For the text-containing cell, return its midpoint in [X, Y] coordinate format. 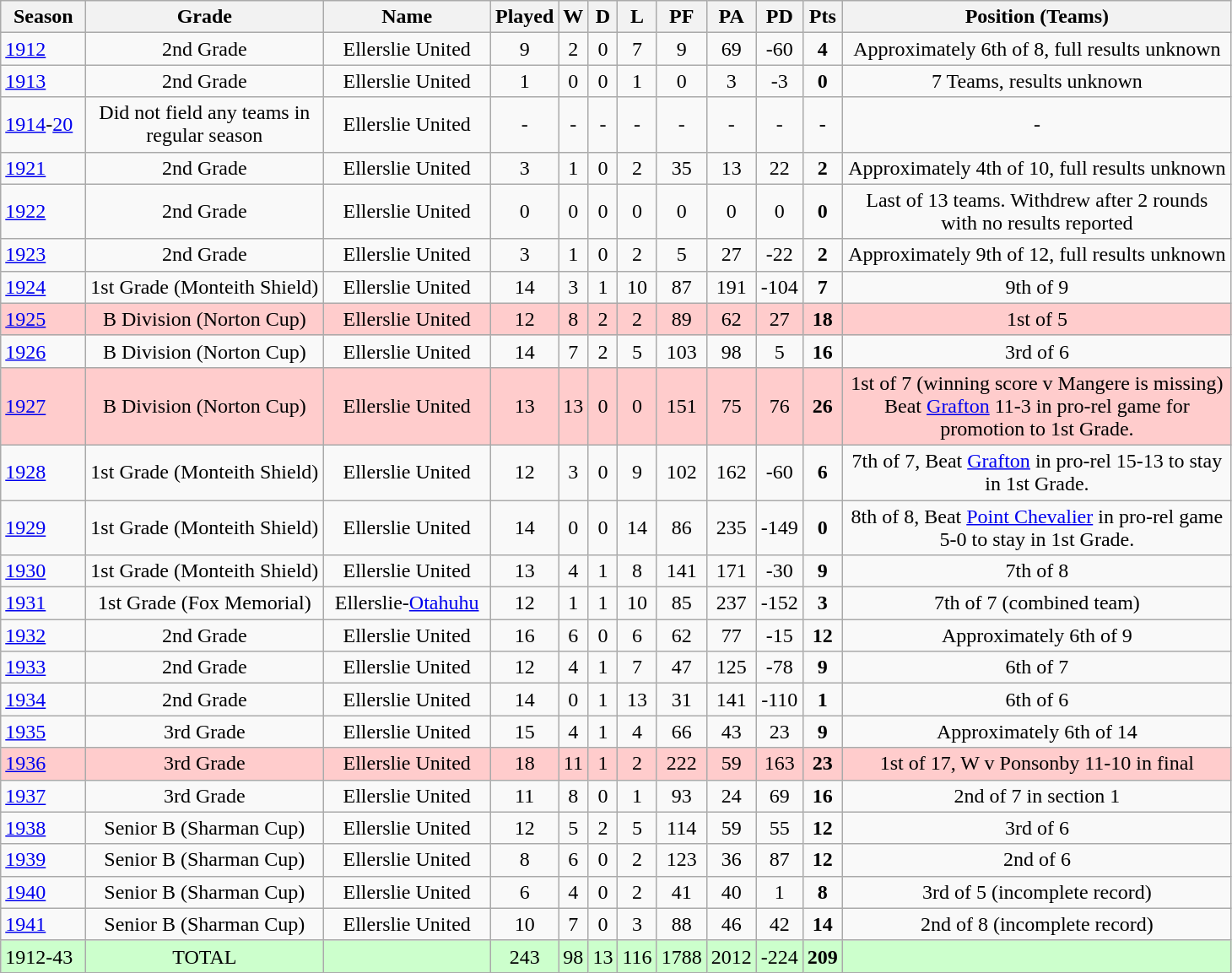
TOTAL [204, 956]
Position (Teams) [1036, 17]
42 [780, 924]
1921 [44, 168]
77 [731, 635]
85 [682, 603]
PD [780, 17]
1912 [44, 49]
163 [780, 764]
24 [731, 796]
102 [682, 473]
46 [731, 924]
Approximately 4th of 10, full results unknown [1036, 168]
Name [407, 17]
9th of 9 [1036, 287]
1935 [44, 732]
-78 [780, 668]
1923 [44, 255]
Grade [204, 17]
116 [637, 956]
1934 [44, 700]
1st Grade (Fox Memorial) [204, 603]
1913 [44, 81]
1937 [44, 796]
209 [822, 956]
Approximately 6th of 9 [1036, 635]
Approximately 6th of 8, full results unknown [1036, 49]
-3 [780, 81]
89 [682, 319]
151 [682, 406]
40 [731, 892]
Approximately 6th of 14 [1036, 732]
31 [682, 700]
1st of 17, W v Ponsonby 11-10 in final [1036, 764]
2nd of 8 (incomplete record) [1036, 924]
2nd of 7 in section 1 [1036, 796]
-224 [780, 956]
2012 [731, 956]
6th of 6 [1036, 700]
237 [731, 603]
1933 [44, 668]
171 [731, 571]
243 [524, 956]
1931 [44, 603]
Season [44, 17]
36 [731, 860]
6th of 7 [1036, 668]
1930 [44, 571]
76 [780, 406]
1932 [44, 635]
Pts [822, 17]
1922 [44, 211]
1940 [44, 892]
66 [682, 732]
222 [682, 764]
D [602, 17]
43 [731, 732]
Ellerslie-Otahuhu [407, 603]
L [637, 17]
191 [731, 287]
162 [731, 473]
93 [682, 796]
1941 [44, 924]
-110 [780, 700]
8th of 8, Beat Point Chevalier in pro-rel game 5-0 to stay in 1st Grade. [1036, 527]
1925 [44, 319]
86 [682, 527]
-149 [780, 527]
1939 [44, 860]
1788 [682, 956]
Last of 13 teams. Withdrew after 2 rounds with no results reported [1036, 211]
75 [731, 406]
-104 [780, 287]
1929 [44, 527]
1924 [44, 287]
Approximately 9th of 12, full results unknown [1036, 255]
35 [682, 168]
235 [731, 527]
1912-43 [44, 956]
2nd of 6 [1036, 860]
88 [682, 924]
125 [731, 668]
1927 [44, 406]
1938 [44, 828]
1914-20 [44, 125]
123 [682, 860]
1926 [44, 351]
7th of 8 [1036, 571]
1st of 5 [1036, 319]
W [574, 17]
PF [682, 17]
3rd of 5 (incomplete record) [1036, 892]
41 [682, 892]
114 [682, 828]
-30 [780, 571]
1st of 7 (winning score v Mangere is missing) Beat Grafton 11-3 in pro-rel game for promotion to 1st Grade. [1036, 406]
103 [682, 351]
-15 [780, 635]
7 Teams, results unknown [1036, 81]
-22 [780, 255]
1928 [44, 473]
47 [682, 668]
55 [780, 828]
PA [731, 17]
1936 [44, 764]
-152 [780, 603]
Did not field any teams in regular season [204, 125]
26 [822, 406]
7th of 7, Beat Grafton in pro-rel 15-13 to stay in 1st Grade. [1036, 473]
7th of 7 (combined team) [1036, 603]
15 [524, 732]
Played [524, 17]
22 [780, 168]
